For the text-containing cell, return its midpoint in [x, y] coordinate format. 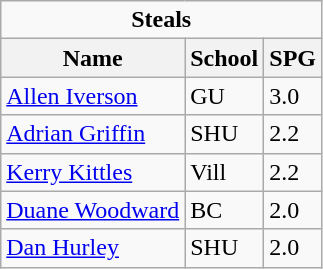
Dan Hurley [93, 248]
School [224, 58]
3.0 [293, 96]
Adrian Griffin [93, 134]
Duane Woodward [93, 210]
Vill [224, 172]
Allen Iverson [93, 96]
BC [224, 210]
Steals [162, 20]
SPG [293, 58]
GU [224, 96]
Kerry Kittles [93, 172]
Name [93, 58]
